Pinpoint the cell where the given text exists, returning its (X, Y) midpoint coordinate. 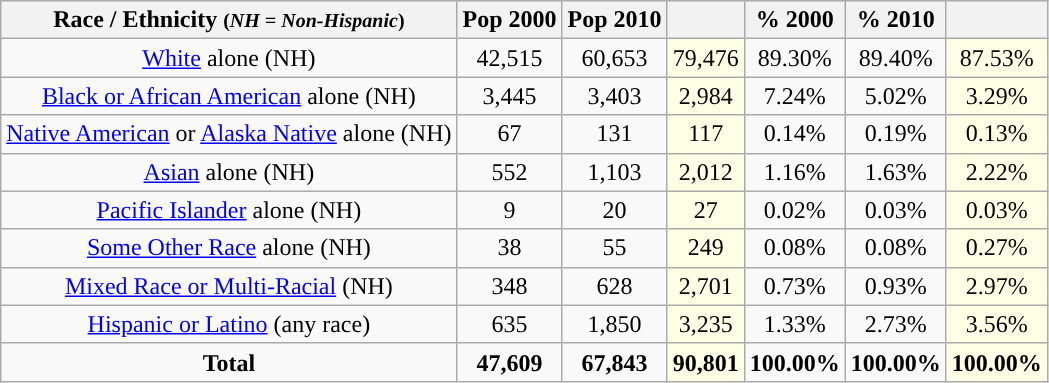
2.73% (896, 324)
3.56% (996, 324)
1,103 (614, 172)
White alone (NH) (229, 58)
3,445 (510, 96)
20 (614, 210)
5.02% (896, 96)
131 (614, 134)
67,843 (614, 362)
117 (706, 134)
2,701 (706, 286)
87.53% (996, 58)
2.97% (996, 286)
635 (510, 324)
Race / Ethnicity (NH = Non-Hispanic) (229, 20)
348 (510, 286)
Pop 2010 (614, 20)
Total (229, 362)
Mixed Race or Multi-Racial (NH) (229, 286)
% 2010 (896, 20)
3.29% (996, 96)
0.27% (996, 248)
Black or African American alone (NH) (229, 96)
Hispanic or Latino (any race) (229, 324)
249 (706, 248)
1.63% (896, 172)
55 (614, 248)
0.93% (896, 286)
89.40% (896, 58)
9 (510, 210)
27 (706, 210)
1.33% (794, 324)
1,850 (614, 324)
Some Other Race alone (NH) (229, 248)
628 (614, 286)
67 (510, 134)
60,653 (614, 58)
2,984 (706, 96)
% 2000 (794, 20)
3,235 (706, 324)
Asian alone (NH) (229, 172)
0.73% (794, 286)
38 (510, 248)
3,403 (614, 96)
79,476 (706, 58)
0.02% (794, 210)
0.19% (896, 134)
47,609 (510, 362)
89.30% (794, 58)
Native American or Alaska Native alone (NH) (229, 134)
2,012 (706, 172)
Pacific Islander alone (NH) (229, 210)
90,801 (706, 362)
42,515 (510, 58)
0.13% (996, 134)
2.22% (996, 172)
7.24% (794, 96)
Pop 2000 (510, 20)
552 (510, 172)
0.14% (794, 134)
1.16% (794, 172)
